Extract the [x, y] coordinate from the center of the cell holding the provided text.  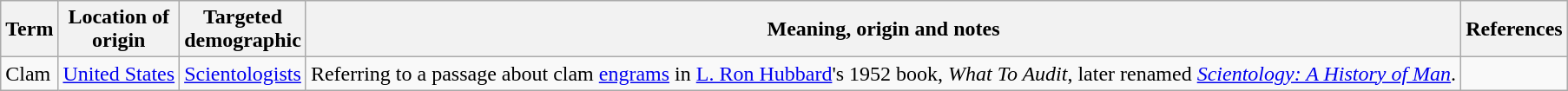
Term [30, 29]
Clam [30, 74]
United States [119, 74]
Location oforigin [119, 29]
Meaning, origin and notes [883, 29]
Scientologists [243, 74]
References [1514, 29]
Referring to a passage about clam engrams in L. Ron Hubbard's 1952 book, What To Audit, later renamed Scientology: A History of Man. [883, 74]
Targeteddemographic [243, 29]
